From the cell containing the given text, extract its center point as [x, y] coordinate. 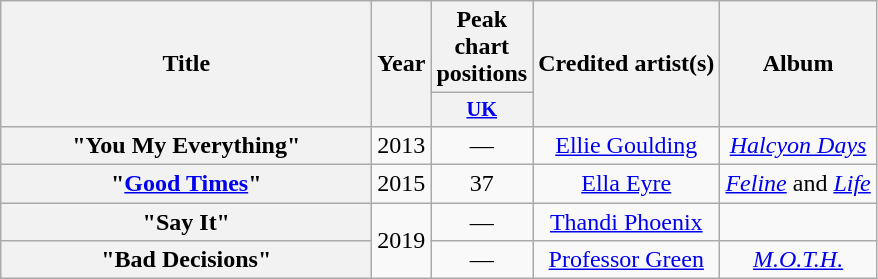
UK [482, 110]
Album [798, 64]
2019 [402, 241]
Ella Eyre [626, 184]
2013 [402, 145]
2015 [402, 184]
37 [482, 184]
"You My Everything" [186, 145]
M.O.T.H. [798, 260]
Title [186, 64]
Thandi Phoenix [626, 222]
Professor Green [626, 260]
Halcyon Days [798, 145]
"Good Times" [186, 184]
"Bad Decisions" [186, 260]
Feline and Life [798, 184]
Peak chart positions [482, 47]
Year [402, 64]
Ellie Goulding [626, 145]
"Say It" [186, 222]
Credited artist(s) [626, 64]
